Return the [x, y] coordinate for the center point of the cell that contains the specified text.  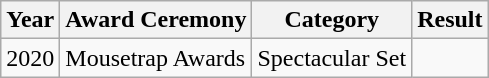
Spectacular Set [332, 58]
Year [30, 20]
Mousetrap Awards [156, 58]
Result [450, 20]
Award Ceremony [156, 20]
Category [332, 20]
2020 [30, 58]
